Detect which cell encompasses the target text, then output its (X, Y) center coordinate. 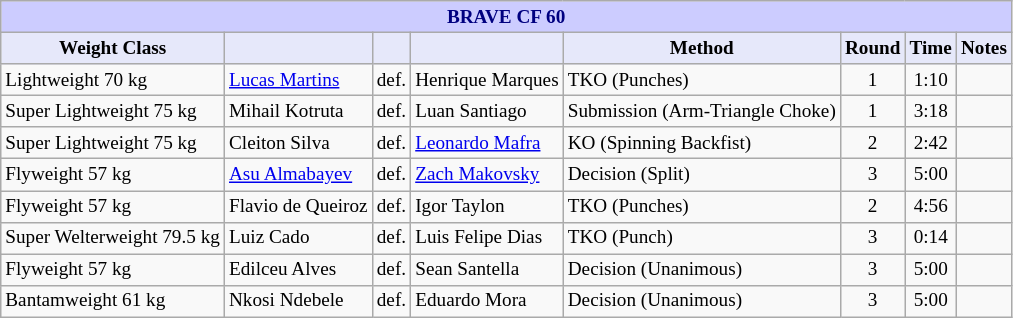
4:56 (930, 206)
Nkosi Ndebele (298, 301)
Flavio de Queiroz (298, 206)
Henrique Marques (488, 80)
Super Welterweight 79.5 kg (113, 238)
Decision (Split) (702, 175)
Zach Makovsky (488, 175)
Notes (984, 48)
Method (702, 48)
2:42 (930, 143)
BRAVE CF 60 (506, 17)
Lucas Martins (298, 80)
Lightweight 70 kg (113, 80)
Asu Almabayev (298, 175)
Mihail Kotruta (298, 111)
Luan Santiago (488, 111)
Round (872, 48)
Luis Felipe Dias (488, 238)
KO (Spinning Backfist) (702, 143)
Luiz Cado (298, 238)
Sean Santella (488, 270)
Eduardo Mora (488, 301)
TKO (Punch) (702, 238)
Edilceu Alves (298, 270)
Cleiton Silva (298, 143)
Time (930, 48)
Leonardo Mafra (488, 143)
Weight Class (113, 48)
Submission (Arm-Triangle Choke) (702, 111)
0:14 (930, 238)
Bantamweight 61 kg (113, 301)
Igor Taylon (488, 206)
1:10 (930, 80)
3:18 (930, 111)
